Locate the cell with the specified text and output its [x, y] center coordinate. 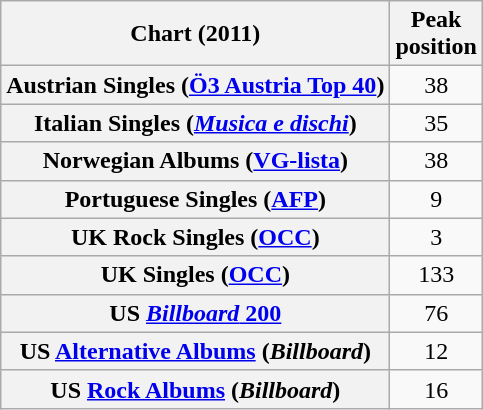
US Billboard 200 [196, 313]
UK Rock Singles (OCC) [196, 237]
Italian Singles (Musica e dischi) [196, 123]
Portuguese Singles (AFP) [196, 199]
9 [436, 199]
35 [436, 123]
16 [436, 389]
US Rock Albums (Billboard) [196, 389]
Austrian Singles (Ö3 Austria Top 40) [196, 85]
12 [436, 351]
US Alternative Albums (Billboard) [196, 351]
3 [436, 237]
Peakposition [436, 34]
Chart (2011) [196, 34]
UK Singles (OCC) [196, 275]
76 [436, 313]
Norwegian Albums (VG-lista) [196, 161]
133 [436, 275]
